Return (X, Y) of the center of cell containing provided text 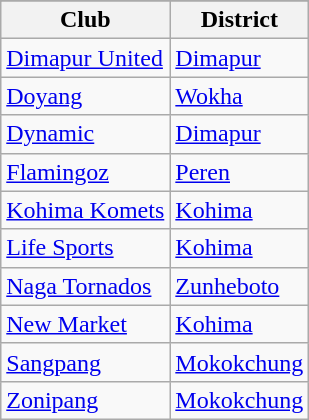
Sangpang (86, 362)
New Market (86, 324)
Dimapur United (86, 58)
Dynamic (86, 134)
Wokha (240, 96)
Peren (240, 172)
Flamingoz (86, 172)
Zunheboto (240, 286)
Life Sports (86, 248)
Doyang (86, 96)
District (240, 20)
Naga Tornados (86, 286)
Club (86, 20)
Zonipang (86, 400)
Kohima Komets (86, 210)
